Output the (X, Y) coordinate of the center of the cell containing the given text.  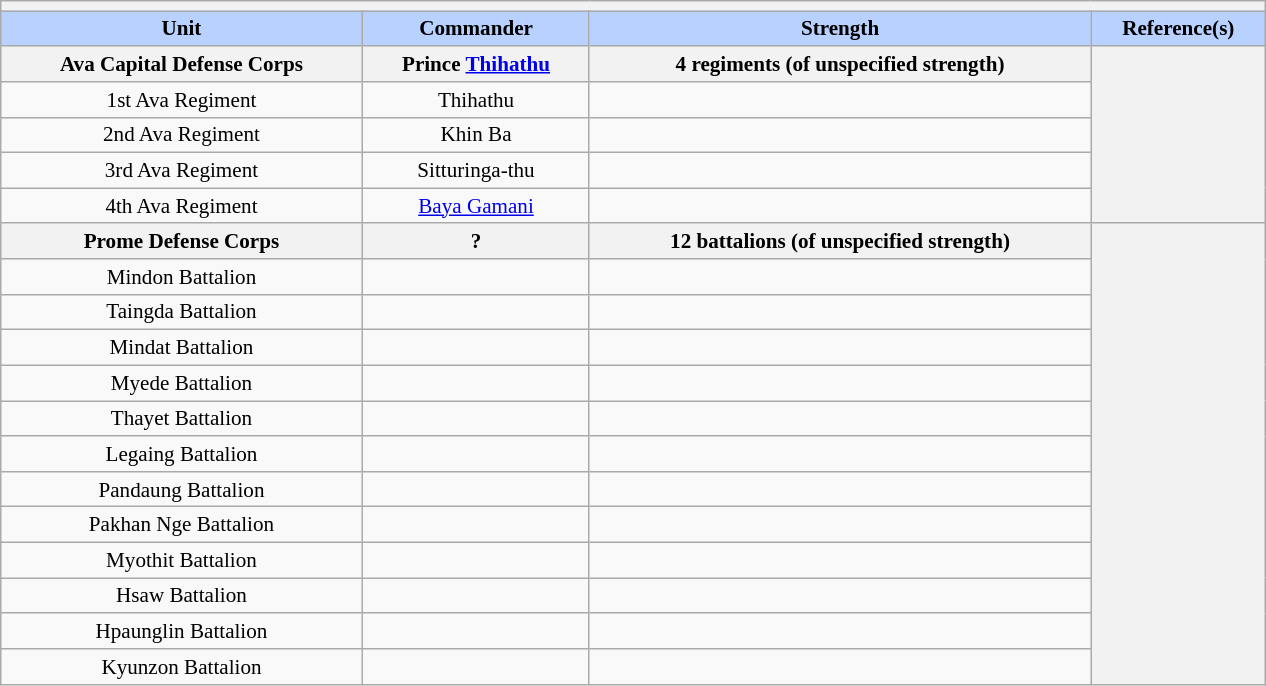
12 battalions (of unspecified strength) (840, 240)
Thayet Battalion (182, 418)
Khin Ba (476, 134)
Ava Capital Defense Corps (182, 64)
Legaing Battalion (182, 454)
Baya Gamani (476, 206)
Hsaw Battalion (182, 596)
Thihathu (476, 100)
Hpaunglin Battalion (182, 630)
Kyunzon Battalion (182, 666)
2nd Ava Regiment (182, 134)
4 regiments (of unspecified strength) (840, 64)
Pandaung Battalion (182, 488)
Unit (182, 28)
Strength (840, 28)
Mindat Battalion (182, 348)
Myothit Battalion (182, 560)
Prome Defense Corps (182, 240)
Commander (476, 28)
3rd Ava Regiment (182, 170)
? (476, 240)
1st Ava Regiment (182, 100)
Pakhan Nge Battalion (182, 524)
Prince Thihathu (476, 64)
Mindon Battalion (182, 276)
Sitturinga-thu (476, 170)
4th Ava Regiment (182, 206)
Taingda Battalion (182, 312)
Reference(s) (1178, 28)
Myede Battalion (182, 382)
